Output the [x, y] coordinate of the center of the cell containing the given text.  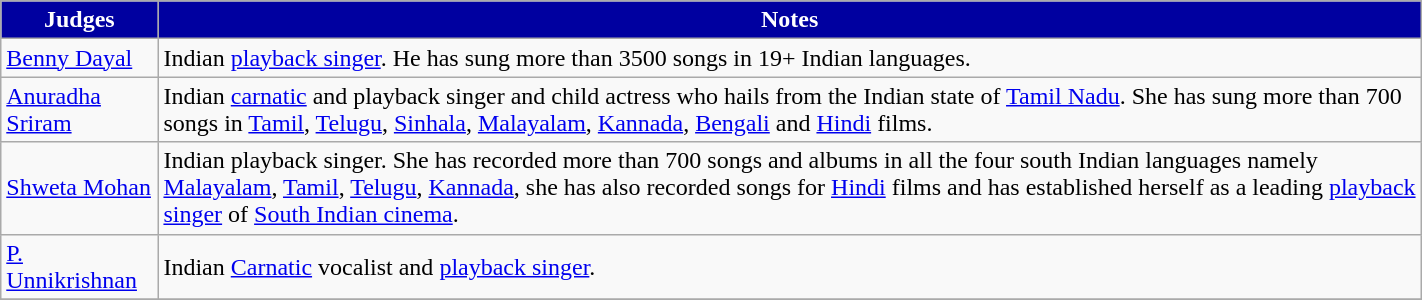
P. Unnikrishnan [80, 266]
Benny Dayal [80, 58]
Shweta Mohan [80, 188]
Notes [790, 20]
Anuradha Sriram [80, 110]
Judges [80, 20]
Indian Carnatic vocalist and playback singer. [790, 266]
Indian playback singer. He has sung more than 3500 songs in 19+ Indian languages. [790, 58]
